Output the [x, y] coordinate of the center of the cell containing the given text.  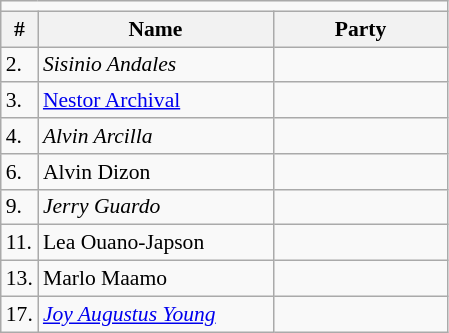
Jerry Guardo [156, 207]
Alvin Arcilla [156, 136]
9. [20, 207]
4. [20, 136]
17. [20, 314]
13. [20, 279]
2. [20, 65]
Party [360, 29]
Marlo Maamo [156, 279]
Nestor Archival [156, 101]
Name [156, 29]
Joy Augustus Young [156, 314]
# [20, 29]
3. [20, 101]
6. [20, 172]
Lea Ouano-Japson [156, 243]
Sisinio Andales [156, 65]
Alvin Dizon [156, 172]
11. [20, 243]
